Output the [X, Y] coordinate of the center of the cell containing the given text.  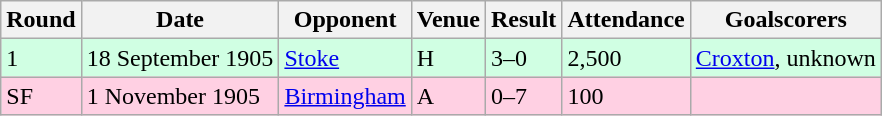
1 November 1905 [180, 96]
2,500 [626, 58]
Attendance [626, 20]
0–7 [523, 96]
Result [523, 20]
100 [626, 96]
Round [41, 20]
Stoke [345, 58]
Birmingham [345, 96]
3–0 [523, 58]
Opponent [345, 20]
Goalscorers [786, 20]
SF [41, 96]
18 September 1905 [180, 58]
H [448, 58]
A [448, 96]
Croxton, unknown [786, 58]
1 [41, 58]
Date [180, 20]
Venue [448, 20]
